Pinpoint the cell where the given text exists, returning its [x, y] midpoint coordinate. 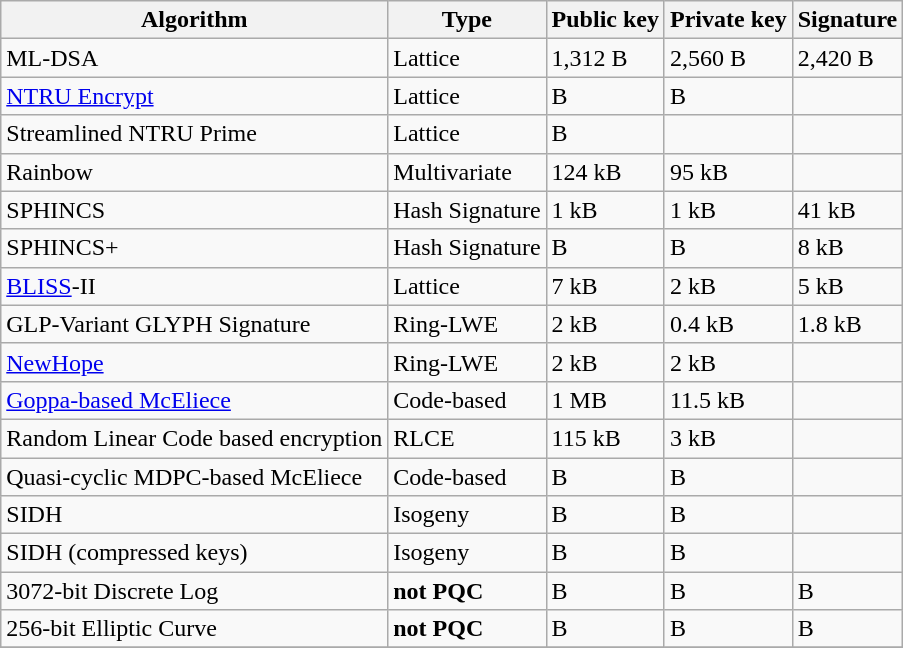
8 kB [848, 248]
BLISS-II [194, 286]
Type [467, 20]
5 kB [848, 286]
124 kB [605, 172]
SPHINCS+ [194, 248]
Random Linear Code based encryption [194, 438]
2,420 B [848, 58]
NewHope [194, 362]
41 kB [848, 210]
Streamlined NTRU Prime [194, 134]
Quasi-cyclic MDPC-based McEliece [194, 477]
1 MB [605, 400]
Algorithm [194, 20]
Rainbow [194, 172]
11.5 kB [728, 400]
SPHINCS [194, 210]
SIDH [194, 515]
ML-DSA [194, 58]
RLCE [467, 438]
7 kB [605, 286]
GLP-Variant GLYPH Signature [194, 324]
SIDH (compressed keys) [194, 553]
1.8 kB [848, 324]
Public key [605, 20]
NTRU Encrypt [194, 96]
Signature [848, 20]
1,312 B [605, 58]
Goppa-based McEliece [194, 400]
Multivariate [467, 172]
115 kB [605, 438]
Private key [728, 20]
3 kB [728, 438]
3072-bit Discrete Log [194, 591]
2,560 B [728, 58]
256-bit Elliptic Curve [194, 629]
95 kB [728, 172]
0.4 kB [728, 324]
